Provide the (x, y) coordinate of the cell's center where the given text is located.  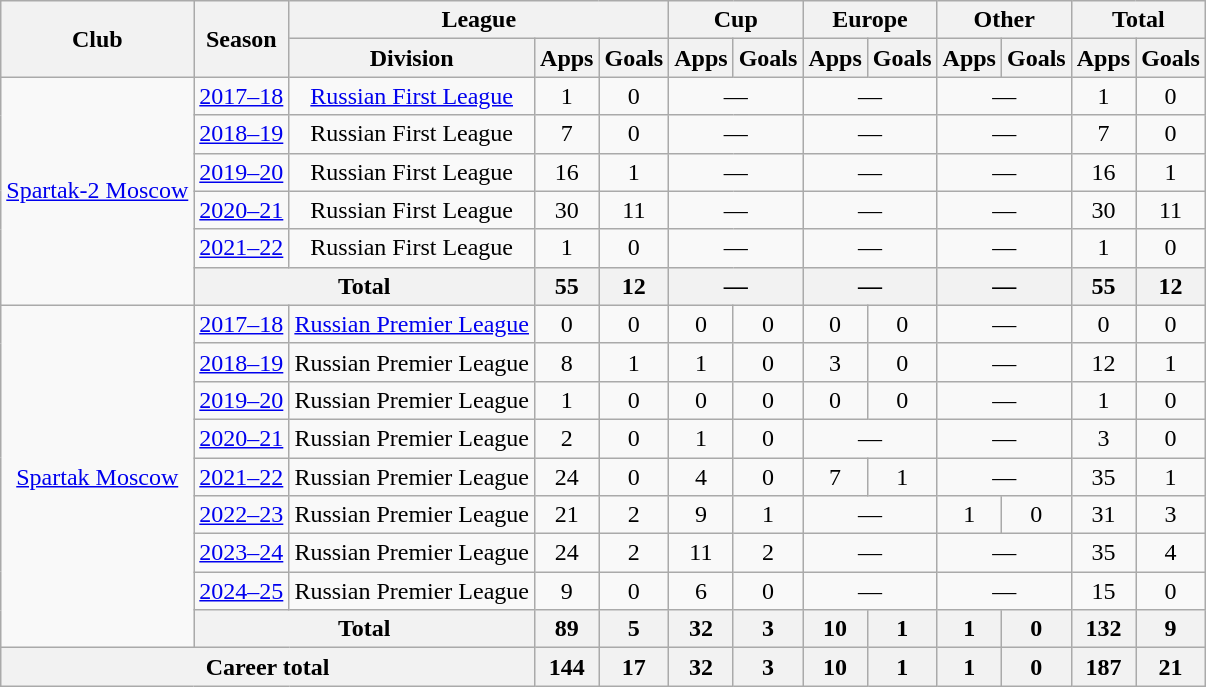
89 (567, 629)
6 (701, 591)
5 (634, 629)
Spartak Moscow (98, 476)
132 (1103, 629)
Division (412, 58)
League (479, 20)
31 (1103, 515)
Other (1004, 20)
144 (567, 667)
2023–24 (242, 553)
Career total (268, 667)
Season (242, 39)
Cup (736, 20)
2024–25 (242, 591)
17 (634, 667)
Spartak-2 Moscow (98, 191)
2022–23 (242, 515)
15 (1103, 591)
187 (1103, 667)
8 (567, 362)
Europe (870, 20)
Club (98, 39)
